Output the (x, y) coordinate of the center of the cell containing the given text.  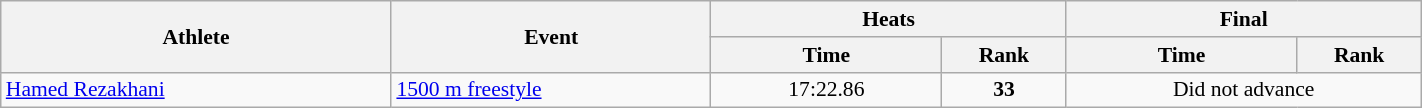
Heats (888, 19)
Hamed Rezakhani (196, 90)
Final (1244, 19)
1500 m freestyle (551, 90)
33 (1004, 90)
Did not advance (1244, 90)
Event (551, 36)
17:22.86 (826, 90)
Athlete (196, 36)
